Extract the [x, y] coordinate from the center of the cell holding the provided text.  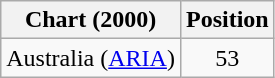
Australia (ARIA) [91, 58]
Position [227, 20]
Chart (2000) [91, 20]
53 [227, 58]
